Search for the cell housing the specified text and yield its (x, y) center coordinate. 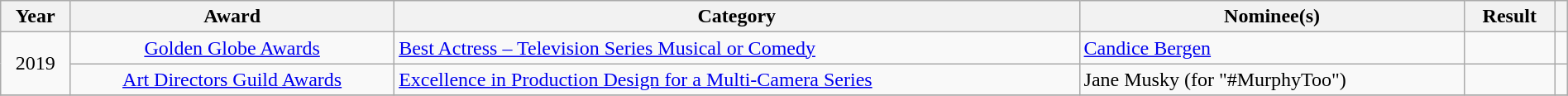
Candice Bergen (1272, 48)
Result (1509, 17)
Jane Musky (for "#MurphyToo") (1272, 79)
Year (36, 17)
Best Actress – Television Series Musical or Comedy (737, 48)
2019 (36, 64)
Award (232, 17)
Golden Globe Awards (232, 48)
Category (737, 17)
Nominee(s) (1272, 17)
Art Directors Guild Awards (232, 79)
Excellence in Production Design for a Multi-Camera Series (737, 79)
